Search for the cell housing the specified text and yield its (x, y) center coordinate. 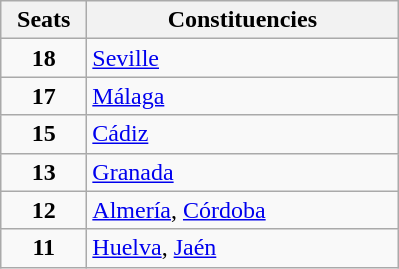
15 (44, 134)
Málaga (242, 96)
13 (44, 172)
11 (44, 248)
Huelva, Jaén (242, 248)
18 (44, 58)
17 (44, 96)
Constituencies (242, 20)
Almería, Córdoba (242, 210)
Granada (242, 172)
Cádiz (242, 134)
Seville (242, 58)
12 (44, 210)
Seats (44, 20)
